Search for the cell housing the specified text and yield its [X, Y] center coordinate. 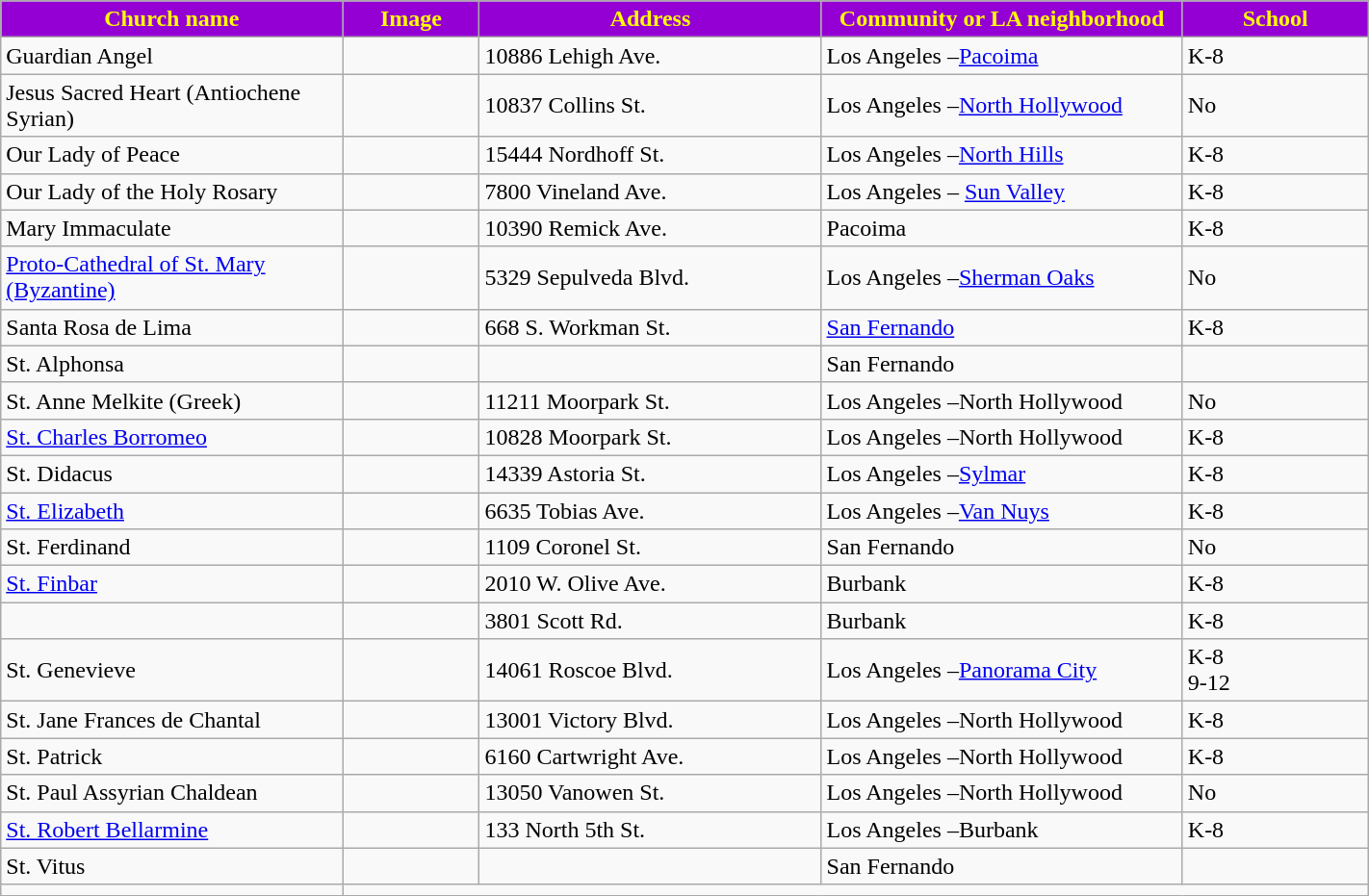
St. Finbar [171, 584]
Address [651, 19]
Church name [171, 19]
15444 Nordhoff St. [651, 155]
1109 Coronel St. [651, 548]
Los Angeles –Sherman Oaks [1001, 277]
Guardian Angel [171, 56]
11211 Moorpark St. [651, 400]
Pacoima [1001, 228]
St. Didacus [171, 474]
St. Jane Frances de Chantal [171, 720]
St. Elizabeth [171, 511]
Our Lady of the Holy Rosary [171, 192]
13050 Vanowen St. [651, 793]
6160 Cartwright Ave. [651, 756]
14339 Astoria St. [651, 474]
Los Angeles –Panorama City [1001, 670]
Los Angeles –Pacoima [1001, 56]
7800 Vineland Ave. [651, 192]
St. Genevieve [171, 670]
Community or LA neighborhood [1001, 19]
14061 Roscoe Blvd. [651, 670]
School [1275, 19]
133 North 5th St. [651, 830]
St. Robert Bellarmine [171, 830]
10828 Moorpark St. [651, 437]
Santa Rosa de Lima [171, 327]
10837 Collins St. [651, 106]
St. Ferdinand [171, 548]
Our Lady of Peace [171, 155]
668 S. Workman St. [651, 327]
2010 W. Olive Ave. [651, 584]
Los Angeles –Van Nuys [1001, 511]
Los Angeles –North Hills [1001, 155]
Proto-Cathedral of St. Mary (Byzantine) [171, 277]
Los Angeles – Sun Valley [1001, 192]
3801 Scott Rd. [651, 621]
10886 Lehigh Ave. [651, 56]
5329 Sepulveda Blvd. [651, 277]
St. Alphonsa [171, 364]
6635 Tobias Ave. [651, 511]
St. Charles Borromeo [171, 437]
Image [411, 19]
Jesus Sacred Heart (Antiochene Syrian) [171, 106]
10390 Remick Ave. [651, 228]
St. Paul Assyrian Chaldean [171, 793]
Los Angeles –Sylmar [1001, 474]
St. Anne Melkite (Greek) [171, 400]
K-89-12 [1275, 670]
St. Patrick [171, 756]
Mary Immaculate [171, 228]
St. Vitus [171, 866]
13001 Victory Blvd. [651, 720]
Los Angeles –Burbank [1001, 830]
